Return [x, y] of the center of cell containing provided text 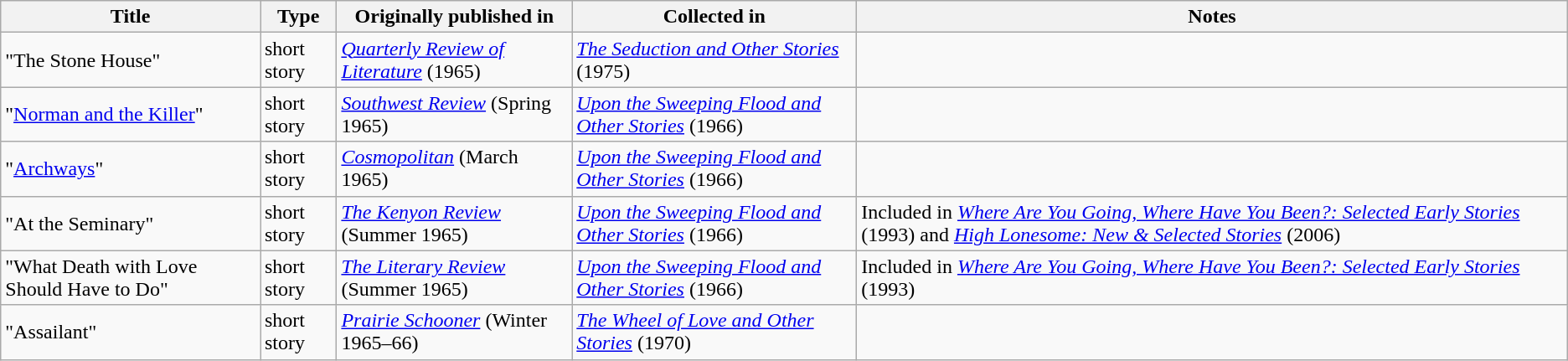
Notes [1212, 17]
"At the Seminary" [131, 223]
Quarterly Review of Literature (1965) [454, 60]
Collected in [714, 17]
Included in Where Are You Going, Where Have You Been?: Selected Early Stories (1993) [1212, 278]
The Seduction and Other Stories (1975) [714, 60]
Prairie Schooner (Winter 1965–66) [454, 332]
Title [131, 17]
Originally published in [454, 17]
The Literary Review (Summer 1965) [454, 278]
The Wheel of Love and Other Stories (1970) [714, 332]
Included in Where Are You Going, Where Have You Been?: Selected Early Stories (1993) and High Lonesome: New & Selected Stories (2006) [1212, 223]
"Archways" [131, 169]
Type [298, 17]
"Assailant" [131, 332]
The Kenyon Review (Summer 1965) [454, 223]
"Norman and the Killer" [131, 114]
"What Death with Love Should Have to Do" [131, 278]
Cosmopolitan (March 1965) [454, 169]
"The Stone House" [131, 60]
Southwest Review (Spring 1965) [454, 114]
